Find where the given text appears and provide that cell's center as [x, y] coordinate. 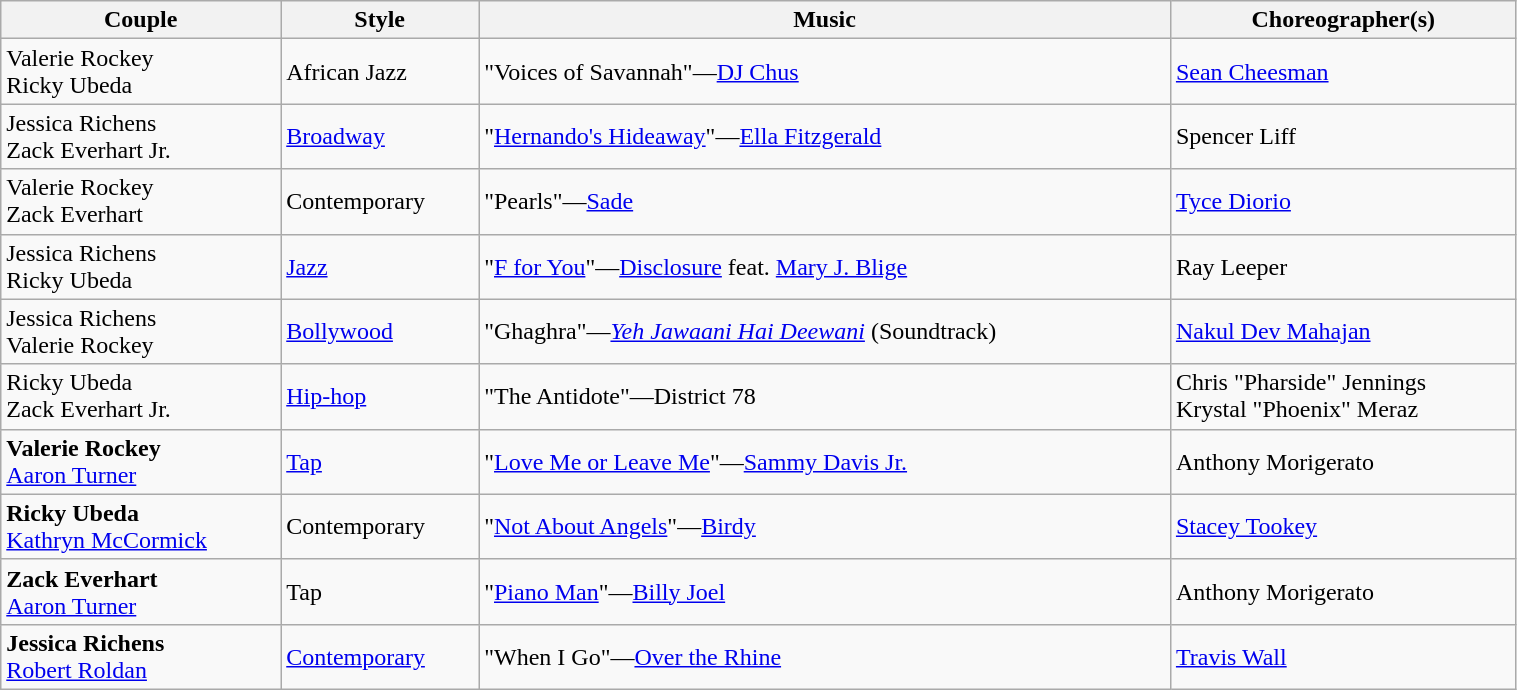
"Voices of Savannah"—DJ Chus [825, 72]
Music [825, 20]
"Love Me or Leave Me"—Sammy Davis Jr. [825, 462]
"Hernando's Hideaway"—Ella Fitzgerald [825, 136]
"F for You"—Disclosure feat. Mary J. Blige [825, 266]
Jessica RichensValerie Rockey [141, 332]
"The Antidote"—District 78 [825, 396]
Valerie RockeyZack Everhart [141, 202]
Tyce Diorio [1343, 202]
Style [380, 20]
"Not About Angels"—Birdy [825, 526]
African Jazz [380, 72]
Valerie RockeyRicky Ubeda [141, 72]
Jessica RichensRicky Ubeda [141, 266]
Chris "Pharside" JenningsKrystal "Phoenix" Meraz [1343, 396]
Ricky UbedaZack Everhart Jr. [141, 396]
Sean Cheesman [1343, 72]
Spencer Liff [1343, 136]
Broadway [380, 136]
"Piano Man"—Billy Joel [825, 592]
"When I Go"—Over the Rhine [825, 656]
"Ghaghra"—Yeh Jawaani Hai Deewani (Soundtrack) [825, 332]
Ray Leeper [1343, 266]
Hip-hop [380, 396]
Stacey Tookey [1343, 526]
Ricky UbedaKathryn McCormick [141, 526]
Couple [141, 20]
Travis Wall [1343, 656]
Jazz [380, 266]
Valerie RockeyAaron Turner [141, 462]
Choreographer(s) [1343, 20]
Nakul Dev Mahajan [1343, 332]
Jessica RichensRobert Roldan [141, 656]
Zack EverhartAaron Turner [141, 592]
"Pearls"—Sade [825, 202]
Bollywood [380, 332]
Jessica RichensZack Everhart Jr. [141, 136]
